Pinpoint the cell where the given text exists, returning its [X, Y] midpoint coordinate. 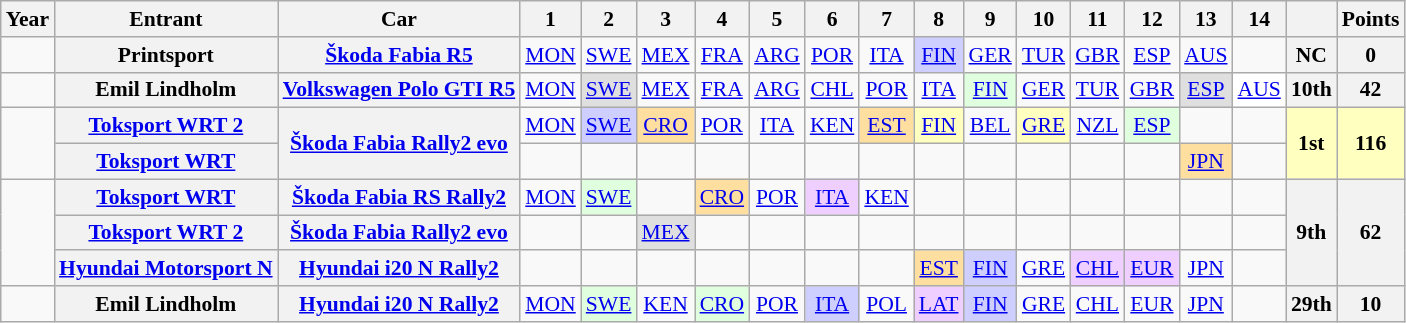
116 [1371, 144]
0 [1371, 55]
4 [722, 19]
9th [1312, 232]
3 [665, 19]
1st [1312, 144]
14 [1260, 19]
10th [1312, 90]
62 [1371, 232]
6 [832, 19]
NZL [1098, 126]
5 [777, 19]
29th [1312, 304]
12 [1152, 19]
9 [990, 19]
11 [1098, 19]
Volkswagen Polo GTI R5 [400, 90]
8 [939, 19]
42 [1371, 90]
Škoda Fabia R5 [400, 55]
BEL [990, 126]
7 [886, 19]
POL [886, 304]
Printsport [166, 55]
Škoda Fabia RS Rally2 [400, 197]
Entrant [166, 19]
1 [550, 19]
LAT [939, 304]
2 [609, 19]
Hyundai Motorsport N [166, 269]
NC [1312, 55]
Points [1371, 19]
13 [1206, 19]
Year [28, 19]
Car [400, 19]
